Pinpoint the cell where the given text exists, returning its (x, y) midpoint coordinate. 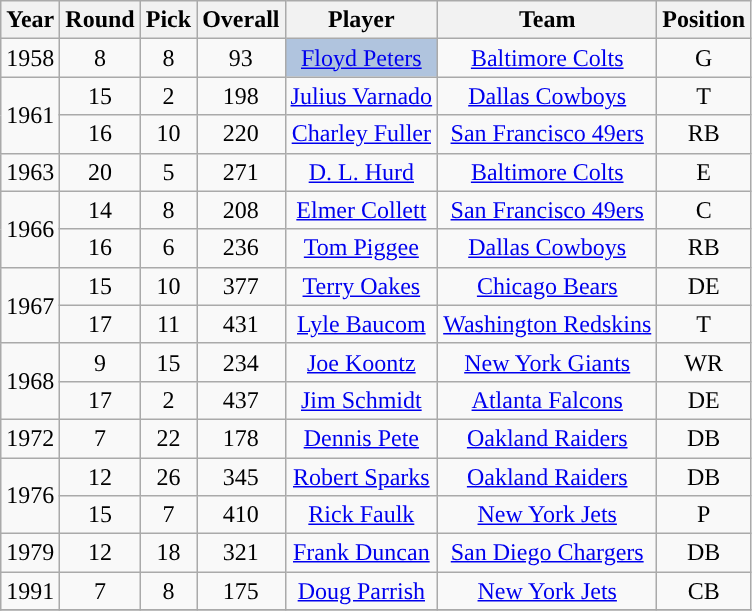
9 (100, 362)
26 (168, 477)
P (704, 515)
Chicago Bears (548, 286)
14 (100, 210)
208 (241, 210)
Frank Duncan (362, 553)
178 (241, 438)
Lyle Baucom (362, 324)
Tom Piggee (362, 248)
20 (100, 172)
Robert Sparks (362, 477)
Washington Redskins (548, 324)
18 (168, 553)
321 (241, 553)
G (704, 58)
D. L. Hurd (362, 172)
236 (241, 248)
1972 (30, 438)
377 (241, 286)
437 (241, 400)
Joe Koontz (362, 362)
San Diego Chargers (548, 553)
175 (241, 591)
WR (704, 362)
Julius Varnado (362, 96)
Pick (168, 20)
410 (241, 515)
1958 (30, 58)
5 (168, 172)
431 (241, 324)
1963 (30, 172)
198 (241, 96)
11 (168, 324)
220 (241, 134)
C (704, 210)
1968 (30, 381)
22 (168, 438)
6 (168, 248)
1961 (30, 115)
Year (30, 20)
345 (241, 477)
1991 (30, 591)
Dennis Pete (362, 438)
Round (100, 20)
1967 (30, 305)
Position (704, 20)
CB (704, 591)
Doug Parrish (362, 591)
Terry Oakes (362, 286)
271 (241, 172)
Charley Fuller (362, 134)
Player (362, 20)
Team (548, 20)
New York Giants (548, 362)
1979 (30, 553)
Jim Schmidt (362, 400)
234 (241, 362)
Atlanta Falcons (548, 400)
1976 (30, 496)
Floyd Peters (362, 58)
93 (241, 58)
1966 (30, 229)
E (704, 172)
Rick Faulk (362, 515)
Elmer Collett (362, 210)
Overall (241, 20)
